Capture the cell that displays the provided text and extract its (x, y) central coordinate. 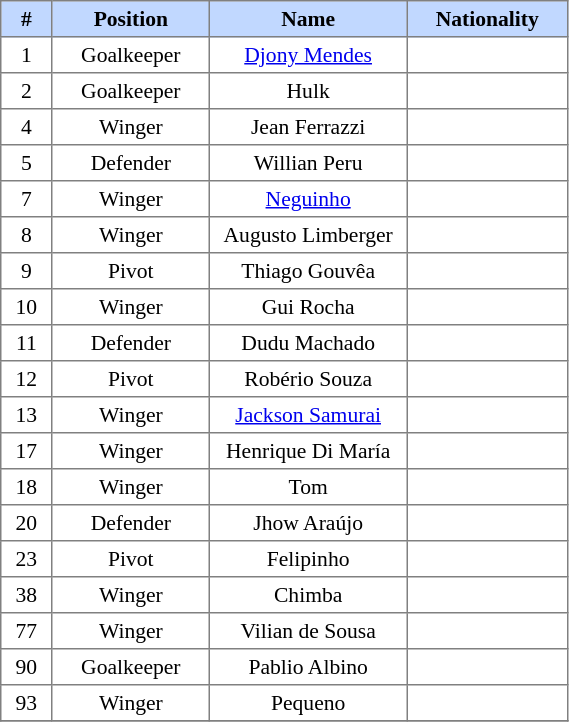
93 (26, 703)
1 (26, 55)
Robério Souza (308, 379)
2 (26, 91)
Pequeno (308, 703)
13 (26, 415)
Name (308, 19)
Pablio Albino (308, 667)
Position (131, 19)
Hulk (308, 91)
7 (26, 199)
Djony Mendes (308, 55)
4 (26, 127)
Thiago Gouvêa (308, 271)
Felipinho (308, 559)
17 (26, 451)
9 (26, 271)
Willian Peru (308, 163)
Jean Ferrazzi (308, 127)
Nationality (488, 19)
Jhow Araújo (308, 523)
12 (26, 379)
77 (26, 631)
10 (26, 307)
Henrique Di María (308, 451)
5 (26, 163)
38 (26, 595)
Gui Rocha (308, 307)
23 (26, 559)
90 (26, 667)
8 (26, 235)
20 (26, 523)
Neguinho (308, 199)
# (26, 19)
11 (26, 343)
Vilian de Sousa (308, 631)
18 (26, 487)
Chimba (308, 595)
Augusto Limberger (308, 235)
Tom (308, 487)
Dudu Machado (308, 343)
Jackson Samurai (308, 415)
